Locate the cell with the specified text and output its [X, Y] center coordinate. 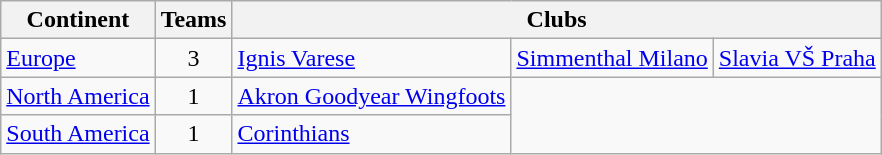
Continent [78, 20]
Europe [78, 58]
Slavia VŠ Praha [797, 58]
North America [78, 96]
Corinthians [372, 134]
Ignis Varese [372, 58]
Simmenthal Milano [612, 58]
Clubs [556, 20]
3 [194, 58]
Akron Goodyear Wingfoots [372, 96]
Teams [194, 20]
South America [78, 134]
